Extract the [X, Y] coordinate from the center of the cell holding the provided text.  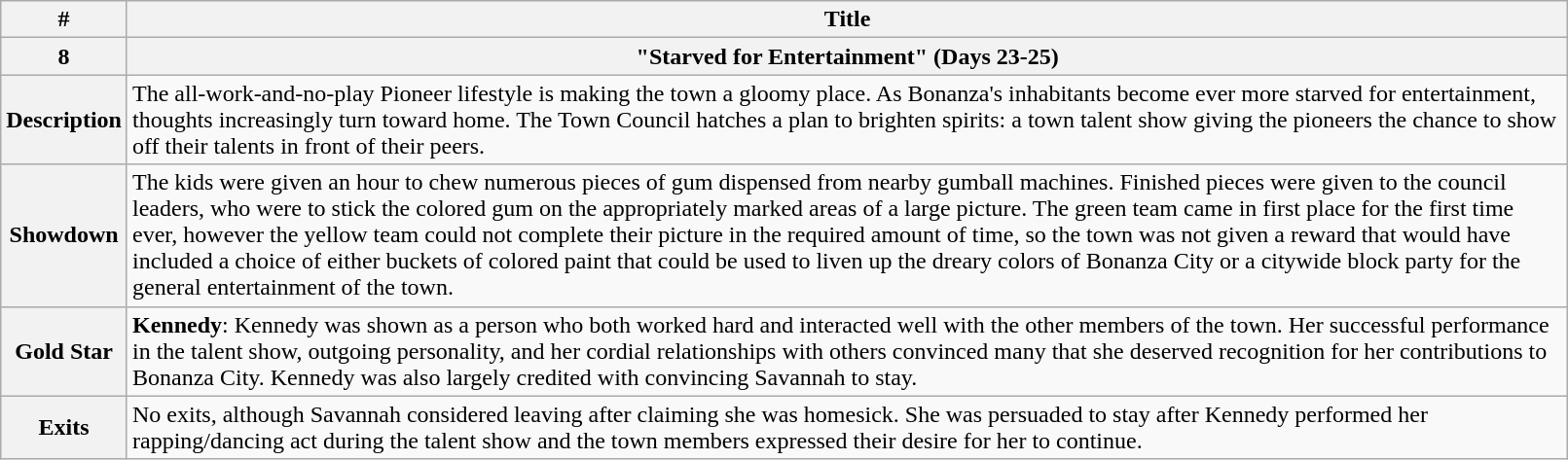
8 [64, 56]
Showdown [64, 235]
Description [64, 120]
Exits [64, 428]
"Starved for Entertainment" (Days 23-25) [847, 56]
Title [847, 19]
Gold Star [64, 351]
# [64, 19]
